Identify which cell holds the provided text, then report its (X, Y) central coordinate. 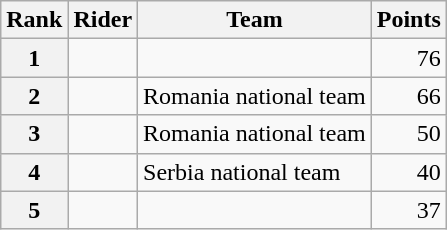
5 (34, 210)
40 (408, 172)
Serbia national team (255, 172)
Rider (103, 20)
76 (408, 58)
Points (408, 20)
3 (34, 134)
66 (408, 96)
50 (408, 134)
1 (34, 58)
4 (34, 172)
Team (255, 20)
37 (408, 210)
Rank (34, 20)
2 (34, 96)
